Provide the (X, Y) coordinate of the cell's center where the given text is located.  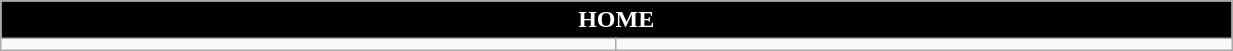
HOME (616, 20)
